Return the (x, y) coordinate for the center point of the cell that contains the specified text.  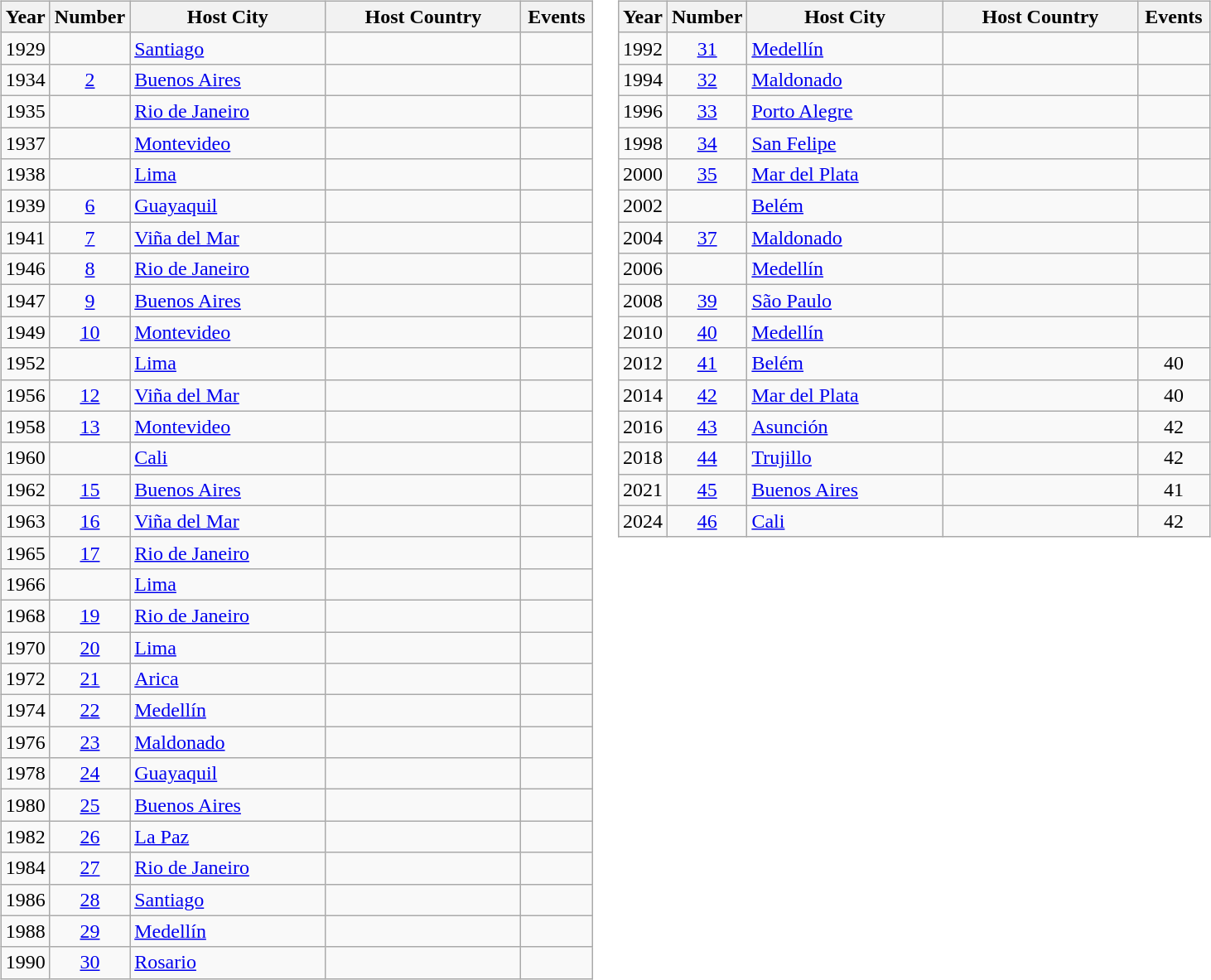
45 (707, 490)
15 (89, 490)
2012 (643, 364)
1996 (643, 111)
1952 (25, 364)
12 (89, 395)
2010 (643, 332)
1992 (643, 48)
1984 (25, 868)
26 (89, 837)
2014 (643, 395)
2016 (643, 427)
1968 (25, 616)
1966 (25, 584)
2006 (643, 269)
2002 (643, 206)
27 (89, 868)
37 (707, 238)
1960 (25, 458)
2000 (643, 175)
10 (89, 332)
1980 (25, 805)
1986 (25, 900)
31 (707, 48)
1958 (25, 427)
39 (707, 301)
1978 (25, 774)
Porto Alegre (845, 111)
1949 (25, 332)
1974 (25, 711)
33 (707, 111)
2021 (643, 490)
17 (89, 553)
2 (89, 80)
46 (707, 521)
1970 (25, 647)
29 (89, 931)
1939 (25, 206)
9 (89, 301)
1934 (25, 80)
1956 (25, 395)
2018 (643, 458)
19 (89, 616)
25 (89, 805)
2004 (643, 238)
43 (707, 427)
1965 (25, 553)
1972 (25, 679)
1982 (25, 837)
20 (89, 647)
Rosario (228, 963)
São Paulo (845, 301)
1998 (643, 143)
Asunción (845, 427)
1935 (25, 111)
1962 (25, 490)
24 (89, 774)
Trujillo (845, 458)
Arica (228, 679)
San Felipe (845, 143)
1963 (25, 521)
La Paz (228, 837)
13 (89, 427)
2024 (643, 521)
2008 (643, 301)
34 (707, 143)
32 (707, 80)
44 (707, 458)
1990 (25, 963)
16 (89, 521)
8 (89, 269)
1994 (643, 80)
1937 (25, 143)
28 (89, 900)
1976 (25, 742)
1988 (25, 931)
1947 (25, 301)
1941 (25, 238)
1929 (25, 48)
23 (89, 742)
7 (89, 238)
22 (89, 711)
1946 (25, 269)
1938 (25, 175)
35 (707, 175)
6 (89, 206)
30 (89, 963)
21 (89, 679)
